Find where the given text appears and provide that cell's center as (x, y) coordinate. 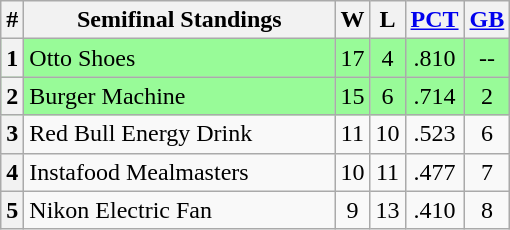
.523 (434, 134)
5 (12, 210)
Nikon Electric Fan (180, 210)
17 (352, 58)
# (12, 20)
13 (388, 210)
15 (352, 96)
.477 (434, 172)
Semifinal Standings (180, 20)
.714 (434, 96)
W (352, 20)
9 (352, 210)
7 (487, 172)
Red Bull Energy Drink (180, 134)
Burger Machine (180, 96)
1 (12, 58)
Otto Shoes (180, 58)
Instafood Mealmasters (180, 172)
.810 (434, 58)
PCT (434, 20)
3 (12, 134)
GB (487, 20)
8 (487, 210)
-- (487, 58)
L (388, 20)
.410 (434, 210)
